Capture the cell that displays the provided text and extract its (X, Y) central coordinate. 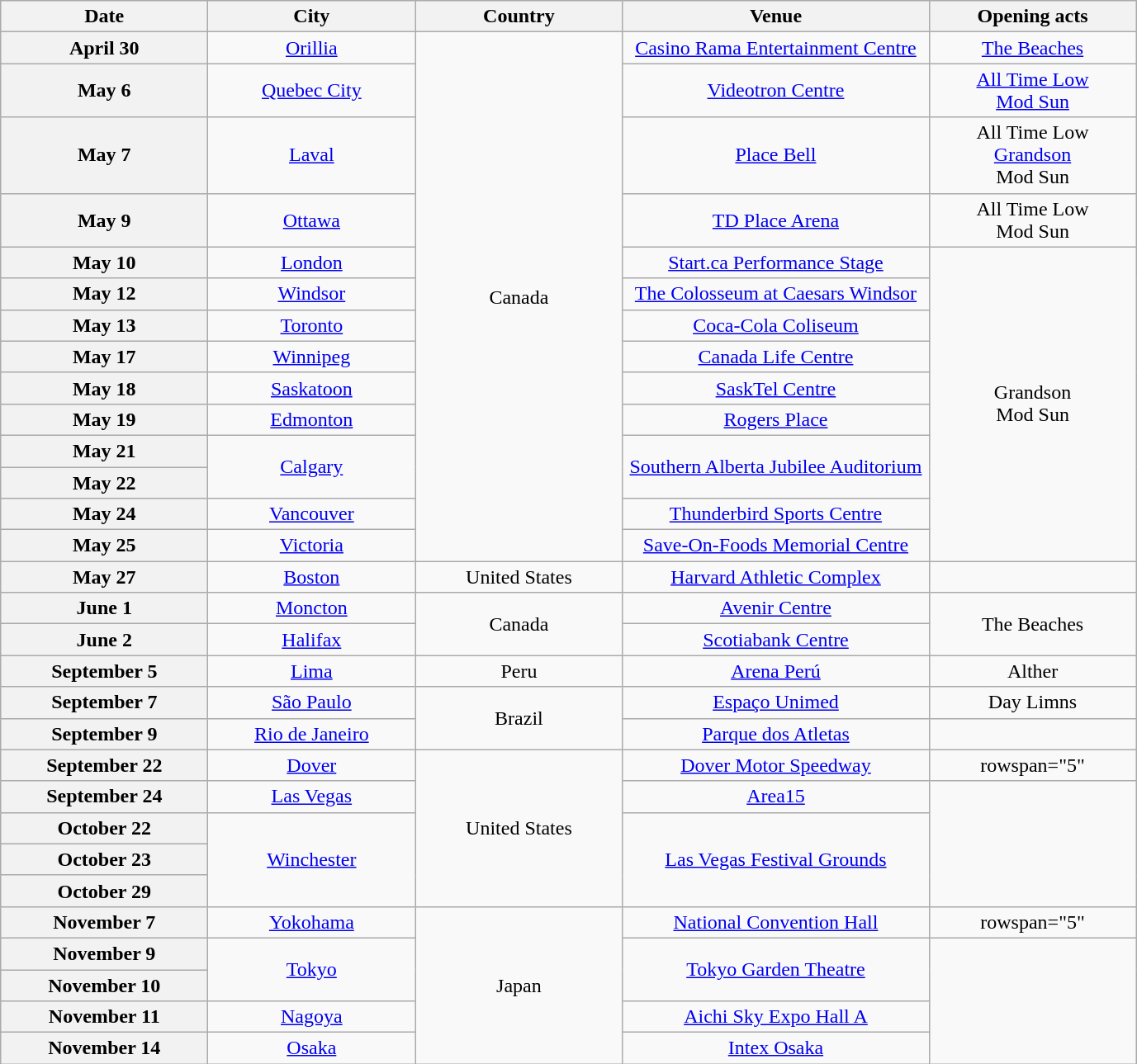
May 19 (104, 419)
May 25 (104, 546)
Saskatoon (312, 388)
Victoria (312, 546)
May 10 (104, 262)
Yokohama (312, 922)
November 11 (104, 1017)
Alther (1032, 671)
Country (519, 17)
November 9 (104, 953)
São Paulo (312, 702)
Lima (312, 671)
Canada Life Centre (776, 357)
Scotiabank Centre (776, 640)
June 1 (104, 608)
National Convention Hall (776, 922)
June 2 (104, 640)
Orillia (312, 48)
Winchester (312, 859)
September 24 (104, 797)
Arena Perú (776, 671)
November 10 (104, 985)
Place Bell (776, 155)
Tokyo Garden Theatre (776, 969)
Toronto (312, 325)
September 22 (104, 765)
October 23 (104, 859)
May 12 (104, 294)
Avenir Centre (776, 608)
Dover (312, 765)
The Colosseum at Caesars Windsor (776, 294)
Las Vegas (312, 797)
Calgary (312, 466)
Dover Motor Speedway (776, 765)
Winnipeg (312, 357)
October 29 (104, 891)
Rogers Place (776, 419)
Day Limns (1032, 702)
Date (104, 17)
Moncton (312, 608)
TD Place Arena (776, 220)
November 14 (104, 1048)
Halifax (312, 640)
Parque dos Atletas (776, 734)
Area15 (776, 797)
May 18 (104, 388)
May 27 (104, 577)
September 5 (104, 671)
Peru (519, 671)
Japan (519, 985)
Rio de Janeiro (312, 734)
Las Vegas Festival Grounds (776, 859)
May 24 (104, 514)
Quebec City (312, 91)
London (312, 262)
Espaço Unimed (776, 702)
Southern Alberta Jubilee Auditorium (776, 466)
May 6 (104, 91)
Vancouver (312, 514)
Tokyo (312, 969)
Videotron Centre (776, 91)
City (312, 17)
All Time Low Grandson Mod Sun (1032, 155)
Brazil (519, 718)
September 9 (104, 734)
Laval (312, 155)
May 9 (104, 220)
Nagoya (312, 1017)
SaskTel Centre (776, 388)
Intex Osaka (776, 1048)
May 22 (104, 483)
Save-On-Foods Memorial Centre (776, 546)
May 17 (104, 357)
Coca-Cola Coliseum (776, 325)
April 30 (104, 48)
Thunderbird Sports Centre (776, 514)
Edmonton (312, 419)
October 22 (104, 828)
November 7 (104, 922)
Windsor (312, 294)
Harvard Athletic Complex (776, 577)
September 7 (104, 702)
Start.ca Performance Stage (776, 262)
Grandson Mod Sun (1032, 404)
May 13 (104, 325)
Venue (776, 17)
Aichi Sky Expo Hall A (776, 1017)
Ottawa (312, 220)
Casino Rama Entertainment Centre (776, 48)
Opening acts (1032, 17)
Boston (312, 577)
May 21 (104, 451)
May 7 (104, 155)
Osaka (312, 1048)
